Return the (X, Y) coordinate for the center point of the cell that contains the specified text.  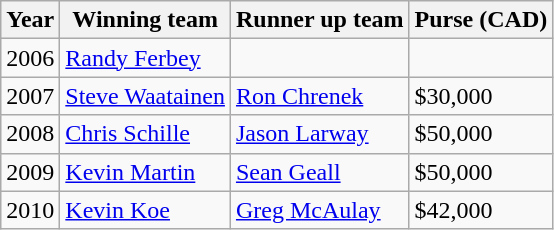
Kevin Koe (146, 210)
Steve Waatainen (146, 96)
Purse (CAD) (481, 20)
$42,000 (481, 210)
2010 (30, 210)
Kevin Martin (146, 172)
2009 (30, 172)
Chris Schille (146, 134)
$30,000 (481, 96)
2007 (30, 96)
Runner up team (320, 20)
2008 (30, 134)
2006 (30, 58)
Ron Chrenek (320, 96)
Sean Geall (320, 172)
Greg McAulay (320, 210)
Winning team (146, 20)
Year (30, 20)
Jason Larway (320, 134)
Randy Ferbey (146, 58)
